Return (x, y) of the center of cell containing provided text 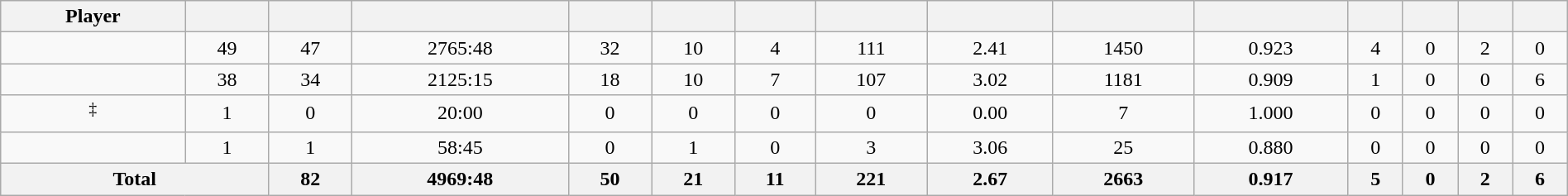
2.41 (990, 48)
21 (693, 179)
2.67 (990, 179)
0.917 (1270, 179)
49 (227, 48)
20:00 (461, 114)
0.909 (1270, 79)
2765:48 (461, 48)
47 (311, 48)
0.923 (1270, 48)
‡ (93, 114)
221 (872, 179)
5 (1375, 179)
34 (311, 79)
25 (1123, 147)
1.000 (1270, 114)
50 (610, 179)
Player (93, 17)
0.00 (990, 114)
82 (311, 179)
1181 (1123, 79)
111 (872, 48)
3.02 (990, 79)
3.06 (990, 147)
2125:15 (461, 79)
11 (776, 179)
0.880 (1270, 147)
2663 (1123, 179)
3 (872, 147)
18 (610, 79)
4969:48 (461, 179)
38 (227, 79)
107 (872, 79)
58:45 (461, 147)
1450 (1123, 48)
Total (135, 179)
32 (610, 48)
